Provide the [x, y] coordinate of the cell's center where the given text is located.  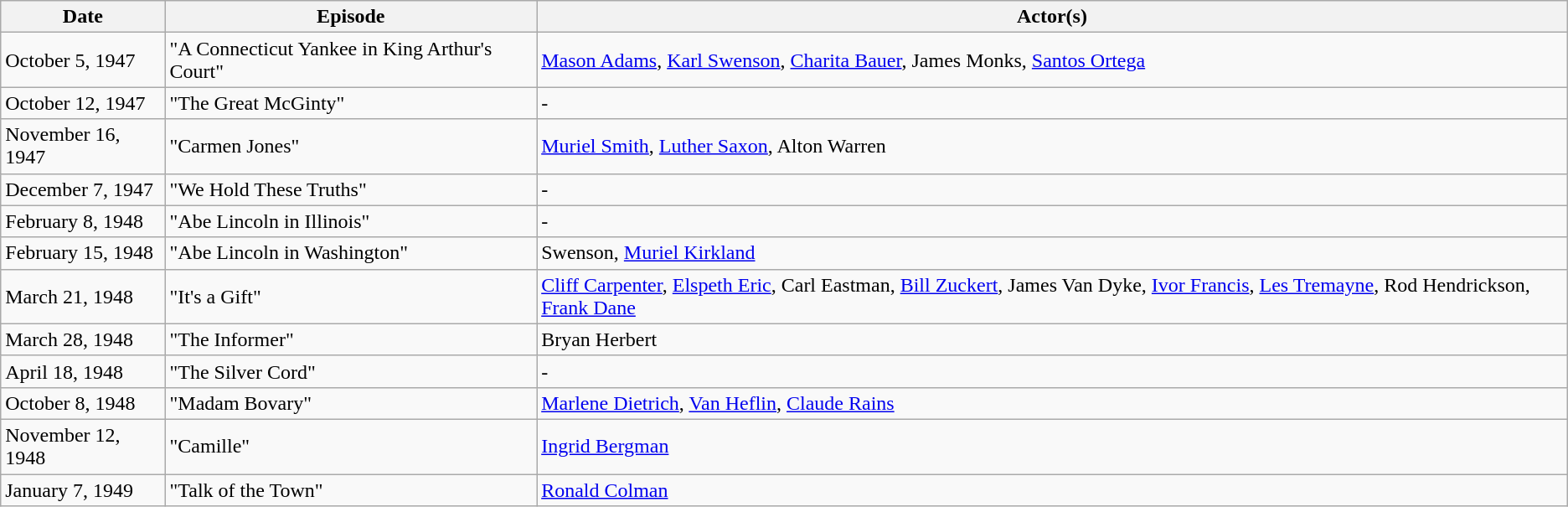
"The Great McGinty" [351, 103]
Date [83, 17]
"Abe Lincoln in Washington" [351, 253]
February 8, 1948 [83, 221]
"Talk of the Town" [351, 490]
October 5, 1947 [83, 60]
March 28, 1948 [83, 339]
Ronald Colman [1052, 490]
"Abe Lincoln in Illinois" [351, 221]
Marlene Dietrich, Van Heflin, Claude Rains [1052, 403]
November 16, 1947 [83, 146]
October 8, 1948 [83, 403]
Ingrid Bergman [1052, 446]
Swenson, Muriel Kirkland [1052, 253]
"The Informer" [351, 339]
October 12, 1947 [83, 103]
March 21, 1948 [83, 297]
April 18, 1948 [83, 371]
December 7, 1947 [83, 189]
Bryan Herbert [1052, 339]
Muriel Smith, Luther Saxon, Alton Warren [1052, 146]
"Madam Bovary" [351, 403]
"A Connecticut Yankee in King Arthur's Court" [351, 60]
February 15, 1948 [83, 253]
Cliff Carpenter, Elspeth Eric, Carl Eastman, Bill Zuckert, James Van Dyke, Ivor Francis, Les Tremayne, Rod Hendrickson, Frank Dane [1052, 297]
November 12, 1948 [83, 446]
Episode [351, 17]
"We Hold These Truths" [351, 189]
Mason Adams, Karl Swenson, Charita Bauer, James Monks, Santos Ortega [1052, 60]
January 7, 1949 [83, 490]
Actor(s) [1052, 17]
"Camille" [351, 446]
"Carmen Jones" [351, 146]
"The Silver Cord" [351, 371]
"It's a Gift" [351, 297]
